For the text-containing cell, return its midpoint in [X, Y] coordinate format. 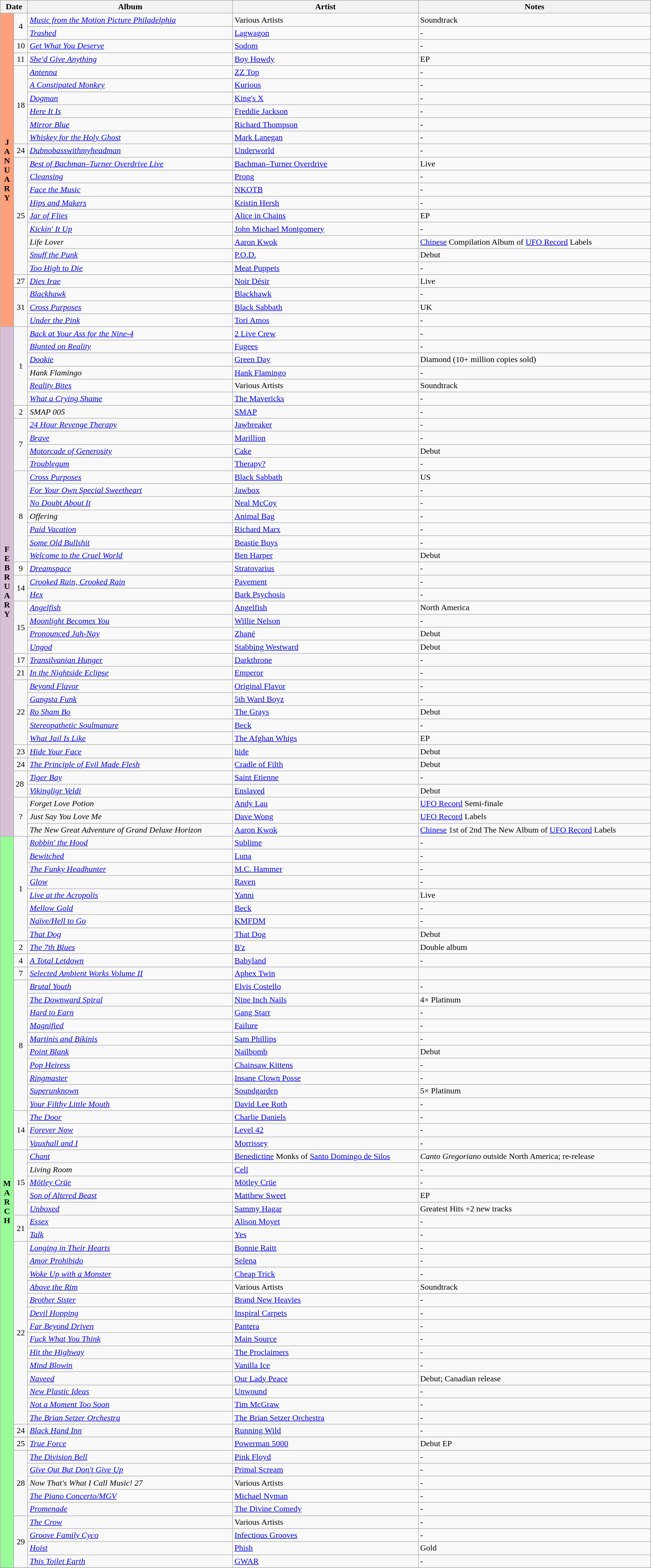
Charlie Daniels [325, 1117]
A Total Letdown [130, 960]
Willie Nelson [325, 621]
The Proclaimers [325, 1352]
Unwound [325, 1391]
Pronounced Jah-Nay [130, 634]
10 [21, 46]
Nine Inch Nails [325, 1000]
Darkthrone [325, 660]
In the Nightside Eclipse [130, 673]
Your Filthy Little Mouth [130, 1104]
Original Flavor [325, 686]
Stabbing Westward [325, 647]
Too High to Die [130, 268]
Double album [534, 947]
MARCH [7, 1202]
Troublegum [130, 464]
Motorcade of Generosity [130, 451]
Crooked Rain, Crooked Rain [130, 582]
The Afghan Whigs [325, 738]
18 [21, 105]
Pop Heiress [130, 1065]
Pavement [325, 582]
Talk [130, 1235]
Animal Bag [325, 516]
Glow [130, 882]
Reality Bites [130, 386]
Blunted on Reality [130, 346]
Point Blank [130, 1052]
Groove Family Cyco [130, 1535]
Antenna [130, 72]
Amor Prohibido [130, 1261]
Mellow Gold [130, 908]
Brother Sister [130, 1300]
FEBRUARY [7, 581]
Whiskey for the Holy Ghost [130, 137]
Living Room [130, 1169]
Just Say You Love Me [130, 817]
Hoist [130, 1548]
The Divine Comedy [325, 1509]
Welcome to the Cruel World [130, 555]
Gangsta Funk [130, 699]
5th Ward Boyz [325, 699]
Jawbreaker [325, 425]
Ungod [130, 647]
Michael Nyman [325, 1496]
Chinese Compilation Album of UFO Record Labels [534, 242]
The Principle of Evil Made Flesh [130, 764]
This Toilet Earth [130, 1561]
Music from the Motion Picture Philadelphia [130, 20]
2 Live Crew [325, 333]
David Lee Roth [325, 1104]
Primal Scream [325, 1470]
Richard Marx [325, 529]
Saint Etienne [325, 777]
Debut; Canadian release [534, 1378]
Stratovarius [325, 568]
Woke Up with a Monster [130, 1274]
Promenade [130, 1509]
Beyond Flavor [130, 686]
The New Great Adventure of Grand Deluxe Horizon [130, 830]
King's X [325, 98]
Transilvanian Hunger [130, 660]
Mark Lanegan [325, 137]
Dreamspace [130, 568]
Tim McGraw [325, 1404]
Powerman 5000 [325, 1444]
Album [130, 7]
Raven [325, 882]
Sodom [325, 46]
Chant [130, 1156]
Greatest Hits +2 new tracks [534, 1208]
Face the Music [130, 190]
Matthew Sweet [325, 1195]
Dies Irae [130, 281]
Kristin Hersh [325, 203]
KMFDM [325, 921]
Insane Clown Posse [325, 1078]
Hide Your Face [130, 751]
Dave Wong [325, 817]
17 [21, 660]
Fugees [325, 346]
Unboxed [130, 1208]
P.O.D. [325, 255]
Offering [130, 516]
Failure [325, 1026]
Tiger Bay [130, 777]
Debut EP [534, 1444]
Bark Psychosis [325, 595]
Beastie Boys [325, 542]
Pantera [325, 1326]
Get What You Deserve [130, 46]
Ringmaster [130, 1078]
SMAP 005 [130, 412]
Trashed [130, 33]
Brutal Youth [130, 986]
Andy Lau [325, 804]
What Jail Is Like [130, 738]
Marillion [325, 438]
New Plastic Ideas [130, 1391]
Stereopathetic Soulmanure [130, 725]
UFO Record Labels [534, 817]
Hex [130, 595]
Main Source [325, 1339]
Meat Puppets [325, 268]
9 [21, 568]
Bachman–Turner Overdrive [325, 164]
Martinis and Bikinis [130, 1039]
B'z [325, 947]
Live at the Acropolis [130, 895]
Longing in Their Hearts [130, 1248]
Pink Floyd [325, 1457]
Lagwagon [325, 33]
Naïve/Hell to Go [130, 921]
Black Hand Inn [130, 1431]
Forget Love Potion [130, 804]
Enslaved [325, 790]
Moonlight Becomes You [130, 621]
Infectious Grooves [325, 1535]
The Mavericks [325, 399]
Alice in Chains [325, 216]
Bewitched [130, 856]
Fuck What You Think [130, 1339]
Richard Thompson [325, 124]
Alison Moyet [325, 1222]
Devil Hopping [130, 1313]
23 [21, 751]
? [21, 817]
US [534, 477]
UK [534, 307]
29 [21, 1542]
Sublime [325, 843]
Give Out But Don't Give Up [130, 1470]
Not a Moment Too Soon [130, 1404]
Sam Phillips [325, 1039]
Freddie Jackson [325, 111]
27 [21, 281]
Emperor [325, 673]
Cell [325, 1169]
M.C. Hammer [325, 869]
Brand New Heavies [325, 1300]
Paid Vacation [130, 529]
Running Wild [325, 1431]
Cheap Trick [325, 1274]
Benedictine Monks of Santo Domingo de Silos [325, 1156]
UFO Record Semi-finale [534, 804]
She'd Give Anything [130, 59]
Jawbox [325, 490]
Aphex Twin [325, 973]
ZZ Top [325, 72]
What a Crying Shame [130, 399]
Soundgarden [325, 1091]
SMAP [325, 412]
Green Day [325, 359]
The Piano Concerto/MGV [130, 1496]
Our Lady Peace [325, 1378]
The Division Bell [130, 1457]
Above the Rim [130, 1287]
No Doubt About It [130, 503]
Mirror Blue [130, 124]
Zhané [325, 634]
Cradle of Filth [325, 764]
Snuff the Punk [130, 255]
GWAR [325, 1561]
Under the Pink [130, 320]
Therapy? [325, 464]
24 Hour Revenge Therapy [130, 425]
5× Platinum [534, 1091]
Artist [325, 7]
Robbin' the Hood [130, 843]
Level 42 [325, 1130]
Inspiral Carpets [325, 1313]
Here It Is [130, 111]
Bonnie Raitt [325, 1248]
Gang Starr [325, 1013]
A Constipated Monkey [130, 85]
hide [325, 751]
Ro Sham Bo [130, 712]
Nailbomb [325, 1052]
Yanni [325, 895]
Hit the Highway [130, 1352]
Boy Howdy [325, 59]
Life Lover [130, 242]
Selena [325, 1261]
Now That's What I Call Music! 27 [130, 1483]
The Funky Headhunter [130, 869]
Best of Bachman–Turner Overdrive Live [130, 164]
Superunknown [130, 1091]
Forever Now [130, 1130]
The 7th Blues [130, 947]
Dubnobasswithmyheadman [130, 150]
The Crow [130, 1522]
North America [534, 608]
Kickin' It Up [130, 229]
Notes [534, 7]
Morrissey [325, 1143]
JANUARY [7, 170]
Chinese 1st of 2nd The New Album of UFO Record Labels [534, 830]
True Force [130, 1444]
Babyland [325, 960]
11 [21, 59]
31 [21, 307]
Far Beyond Driven [130, 1326]
The Door [130, 1117]
NKOTB [325, 190]
Tori Amos [325, 320]
Diamond (10+ million copies sold) [534, 359]
Cake [325, 451]
Date [14, 7]
Gold [534, 1548]
Chainsaw Kittens [325, 1065]
Dogman [130, 98]
Essex [130, 1222]
Yes [325, 1235]
4× Platinum [534, 1000]
Hips and Makers [130, 203]
Naveed [130, 1378]
Vanilla Ice [325, 1365]
Mind Blowin [130, 1365]
Back at Your Ass for the Nine-4 [130, 333]
Kurious [325, 85]
Neal McCoy [325, 503]
Sammy Hagar [325, 1208]
The Grays [325, 712]
Vauxhall and I [130, 1143]
Cleansing [130, 177]
Elvis Costello [325, 986]
Dookie [130, 359]
For Your Own Special Sweetheart [130, 490]
Brave [130, 438]
Son of Altered Beast [130, 1195]
Some Old Bullshit [130, 542]
Phish [325, 1548]
John Michael Montgomery [325, 229]
Canto Gregoriano outside North America; re-release [534, 1156]
Noir Désir [325, 281]
Hard to Earn [130, 1013]
Magnified [130, 1026]
Prong [325, 177]
Jar of Flies [130, 216]
The Downward Spiral [130, 1000]
Selected Ambient Works Volume II [130, 973]
Underworld [325, 150]
Vikingligr Veldi [130, 790]
Luna [325, 856]
Ben Harper [325, 555]
